Detect which cell encompasses the target text, then output its [X, Y] center coordinate. 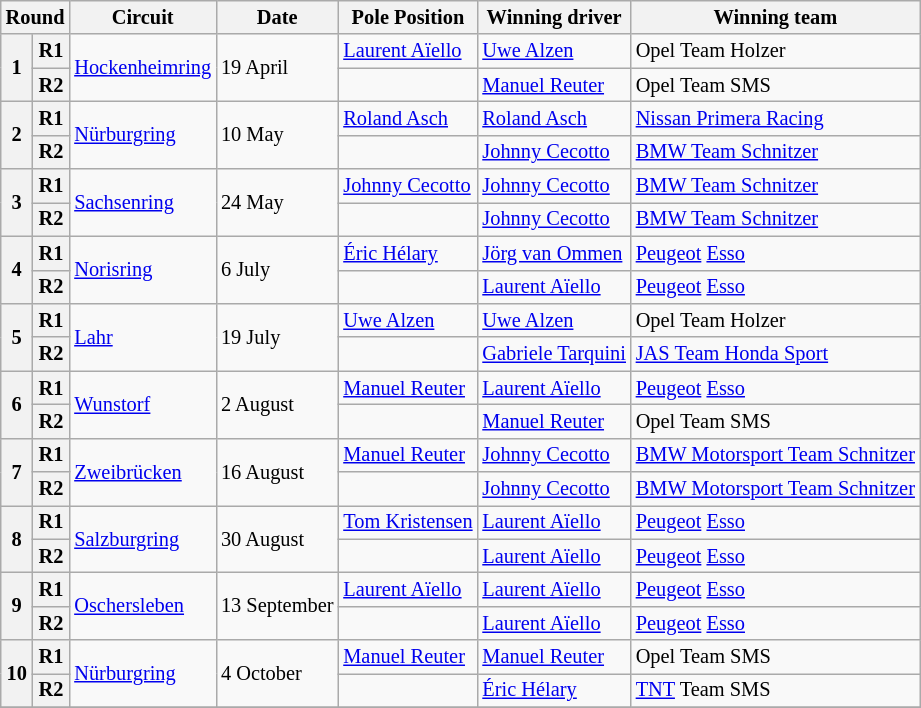
9 [17, 606]
19 July [277, 336]
Hockenheimring [142, 68]
Gabriele Tarquini [554, 354]
Wunstorf [142, 404]
3 [17, 202]
Norisring [142, 270]
Nissan Primera Racing [776, 118]
Zweibrücken [142, 472]
Salzburgring [142, 538]
13 September [277, 606]
Date [277, 17]
Round [36, 17]
5 [17, 336]
16 August [277, 472]
Circuit [142, 17]
6 July [277, 270]
Tom Kristensen [408, 522]
6 [17, 404]
Lahr [142, 336]
1 [17, 68]
4 October [277, 674]
Winning team [776, 17]
Sachsenring [142, 202]
19 April [277, 68]
2 August [277, 404]
8 [17, 538]
4 [17, 270]
Pole Position [408, 17]
Winning driver [554, 17]
10 [17, 674]
24 May [277, 202]
10 May [277, 134]
30 August [277, 538]
JAS Team Honda Sport [776, 354]
Oschersleben [142, 606]
7 [17, 472]
TNT Team SMS [776, 690]
2 [17, 134]
Jörg van Ommen [554, 253]
